Locate the cell with the specified text and output its [x, y] center coordinate. 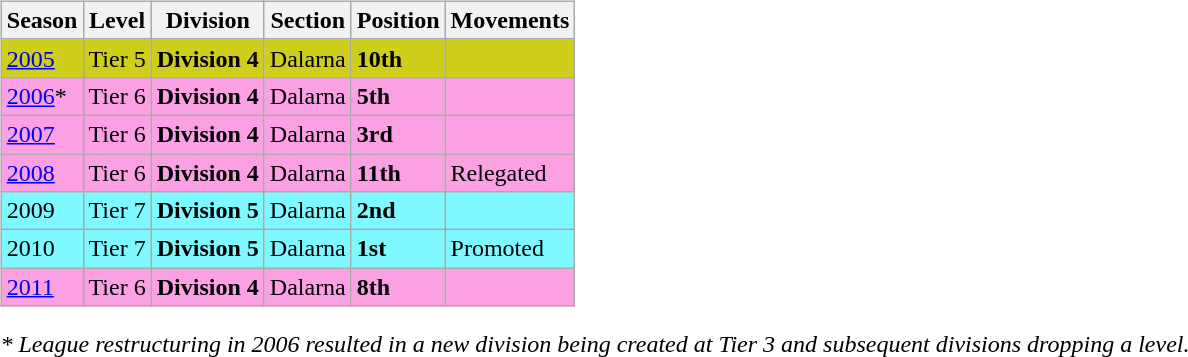
Promoted [510, 249]
2005 [42, 58]
10th [398, 58]
2009 [42, 211]
5th [398, 96]
3rd [398, 134]
Level [117, 20]
Position [398, 20]
Tier 5 [117, 58]
Relegated [510, 173]
Movements [510, 20]
2007 [42, 134]
2011 [42, 287]
8th [398, 287]
2nd [398, 211]
11th [398, 173]
2006* [42, 96]
Season [42, 20]
Division [208, 20]
2008 [42, 173]
2010 [42, 249]
1st [398, 249]
Section [308, 20]
